Return [x, y] of the center of cell containing provided text 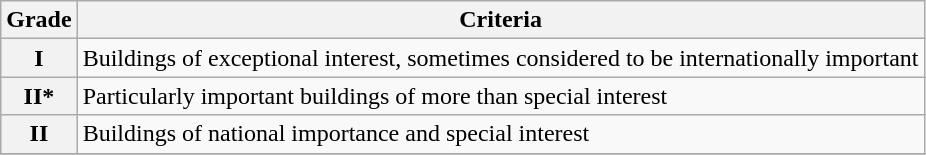
II [39, 134]
Grade [39, 20]
II* [39, 96]
Buildings of national importance and special interest [500, 134]
Criteria [500, 20]
I [39, 58]
Particularly important buildings of more than special interest [500, 96]
Buildings of exceptional interest, sometimes considered to be internationally important [500, 58]
